Capture the cell that displays the provided text and extract its [x, y] central coordinate. 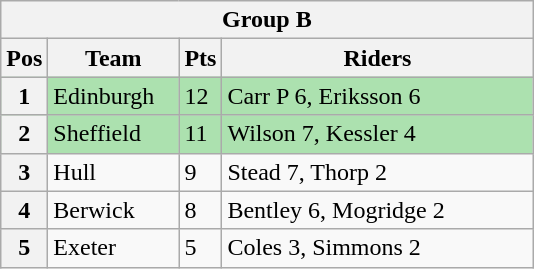
9 [200, 172]
Edinburgh [114, 96]
Coles 3, Simmons 2 [378, 248]
Exeter [114, 248]
Riders [378, 58]
Berwick [114, 210]
12 [200, 96]
Wilson 7, Kessler 4 [378, 134]
11 [200, 134]
Pos [24, 58]
Carr P 6, Eriksson 6 [378, 96]
4 [24, 210]
Sheffield [114, 134]
3 [24, 172]
Stead 7, Thorp 2 [378, 172]
1 [24, 96]
Group B [267, 20]
Hull [114, 172]
2 [24, 134]
Pts [200, 58]
Bentley 6, Mogridge 2 [378, 210]
Team [114, 58]
8 [200, 210]
